Pinpoint the cell where the given text exists, returning its (X, Y) midpoint coordinate. 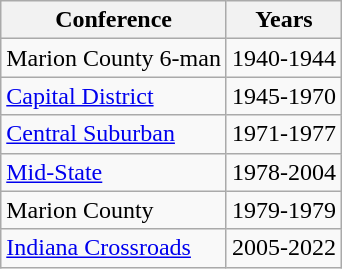
Capital District (114, 96)
Conference (114, 20)
1971-1977 (284, 134)
1945-1970 (284, 96)
Indiana Crossroads (114, 248)
Mid-State (114, 172)
Central Suburban (114, 134)
2005-2022 (284, 248)
1978-2004 (284, 172)
Years (284, 20)
1979-1979 (284, 210)
Marion County (114, 210)
Marion County 6-man (114, 58)
1940-1944 (284, 58)
